Determine the (X, Y) coordinate at the center of the cell enclosing the given text.  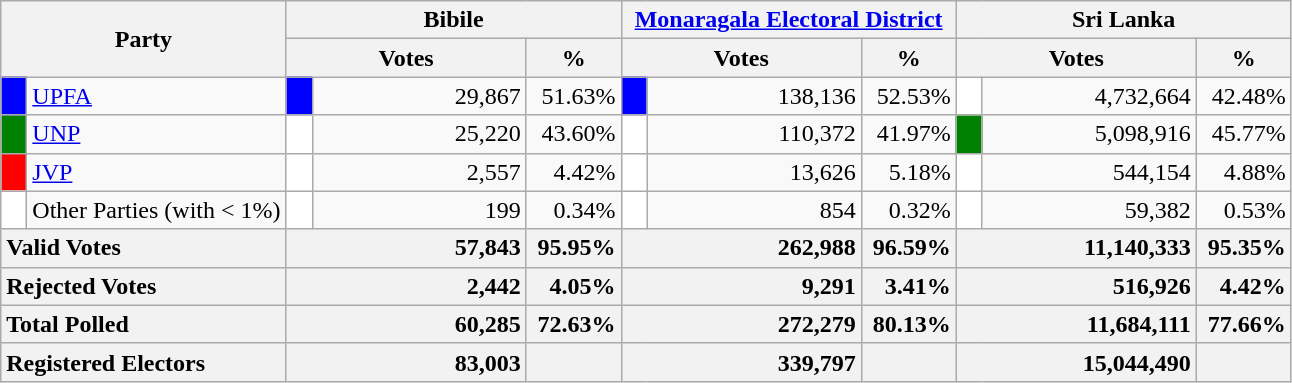
854 (754, 210)
95.95% (574, 248)
11,140,333 (1076, 248)
262,988 (741, 248)
0.32% (908, 210)
60,285 (406, 324)
UNP (156, 134)
0.34% (574, 210)
25,220 (419, 134)
51.63% (574, 96)
Rejected Votes (144, 286)
11,684,111 (1076, 324)
Sri Lanka (1124, 20)
43.60% (574, 134)
2,442 (406, 286)
5.18% (908, 172)
15,044,490 (1076, 362)
544,154 (1089, 172)
Other Parties (with < 1%) (156, 210)
72.63% (574, 324)
Bibile (454, 20)
41.97% (908, 134)
96.59% (908, 248)
Registered Electors (144, 362)
5,098,916 (1089, 134)
59,382 (1089, 210)
Party (144, 39)
9,291 (741, 286)
2,557 (419, 172)
JVP (156, 172)
138,136 (754, 96)
29,867 (419, 96)
Total Polled (144, 324)
77.66% (1244, 324)
UPFA (156, 96)
45.77% (1244, 134)
80.13% (908, 324)
52.53% (908, 96)
83,003 (406, 362)
4.05% (574, 286)
4.88% (1244, 172)
42.48% (1244, 96)
0.53% (1244, 210)
199 (419, 210)
Monaragala Electoral District (788, 20)
Valid Votes (144, 248)
516,926 (1076, 286)
95.35% (1244, 248)
57,843 (406, 248)
13,626 (754, 172)
3.41% (908, 286)
4,732,664 (1089, 96)
339,797 (741, 362)
110,372 (754, 134)
272,279 (741, 324)
